From the cell containing the given text, extract its center point as [X, Y] coordinate. 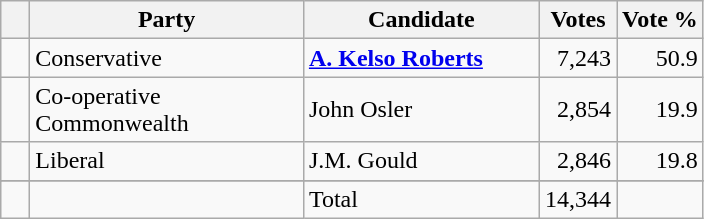
Liberal [167, 161]
Party [167, 20]
J.M. Gould [421, 161]
Candidate [421, 20]
Total [421, 199]
19.8 [660, 161]
2,846 [578, 161]
John Osler [421, 110]
Vote % [660, 20]
Votes [578, 20]
Co-operative Commonwealth [167, 110]
A. Kelso Roberts [421, 58]
14,344 [578, 199]
50.9 [660, 58]
7,243 [578, 58]
2,854 [578, 110]
Conservative [167, 58]
19.9 [660, 110]
